Determine the (X, Y) coordinate at the center of the cell enclosing the given text.  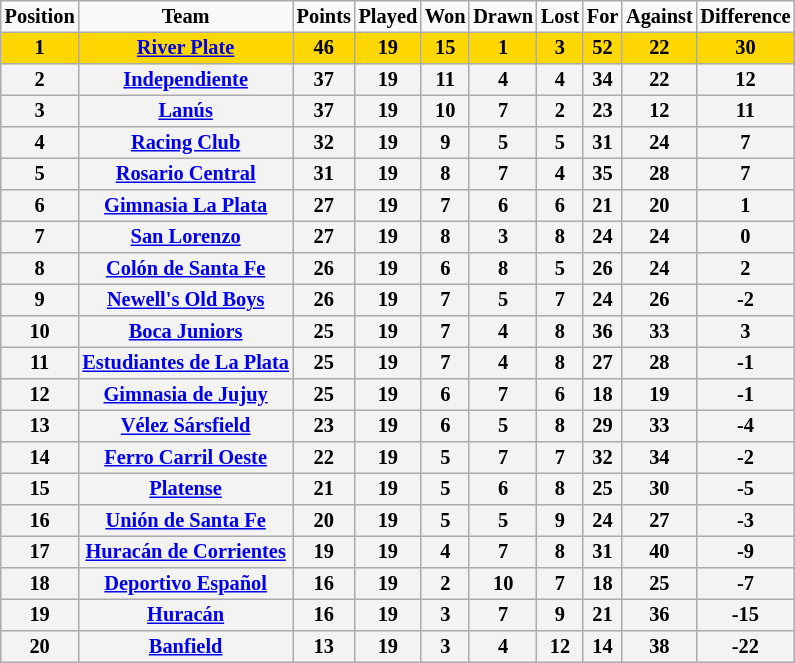
Banfield (185, 647)
Estudiantes de La Plata (185, 363)
Ferro Carril Oeste (185, 458)
River Plate (185, 48)
46 (324, 48)
52 (602, 48)
Lost (560, 17)
Position (40, 17)
Won (445, 17)
Played (388, 17)
-5 (746, 489)
-4 (746, 426)
Gimnasia de Jujuy (185, 395)
San Lorenzo (185, 237)
38 (659, 647)
Lanús (185, 111)
Points (324, 17)
35 (602, 174)
-3 (746, 521)
Vélez Sársfield (185, 426)
-7 (746, 584)
29 (602, 426)
Boca Juniors (185, 332)
-9 (746, 552)
Against (659, 17)
Team (185, 17)
Independiente (185, 80)
Unión de Santa Fe (185, 521)
Newell's Old Boys (185, 300)
For (602, 17)
40 (659, 552)
0 (746, 237)
Huracán (185, 615)
Colón de Santa Fe (185, 269)
-22 (746, 647)
Racing Club (185, 143)
Huracán de Corrientes (185, 552)
Gimnasia La Plata (185, 206)
Rosario Central (185, 174)
Deportivo Español (185, 584)
17 (40, 552)
Difference (746, 17)
Drawn (503, 17)
-15 (746, 615)
Platense (185, 489)
